Output the [x, y] coordinate of the center of the cell containing the given text.  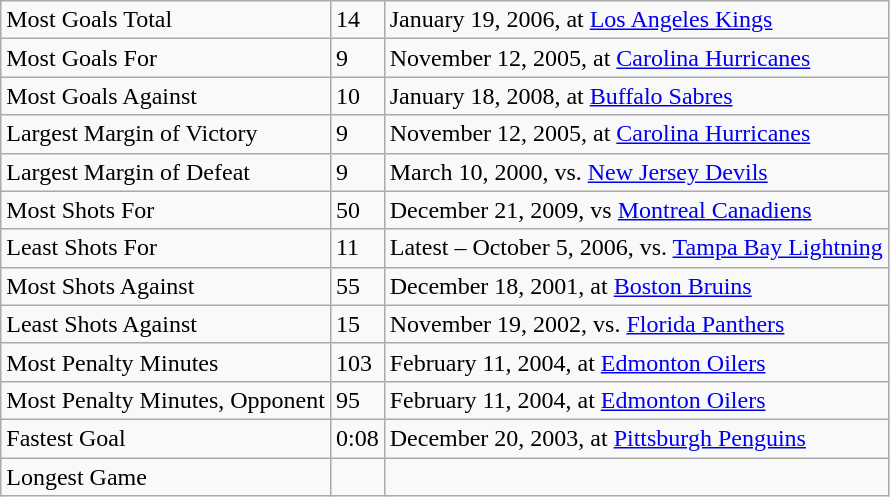
15 [357, 324]
Longest Game [166, 477]
December 20, 2003, at Pittsburgh Penguins [636, 438]
November 19, 2002, vs. Florida Panthers [636, 324]
December 21, 2009, vs Montreal Canadiens [636, 210]
Fastest Goal [166, 438]
Most Shots Against [166, 286]
Least Shots For [166, 248]
10 [357, 96]
11 [357, 248]
50 [357, 210]
Least Shots Against [166, 324]
Largest Margin of Victory [166, 134]
Most Penalty Minutes [166, 362]
Largest Margin of Defeat [166, 172]
14 [357, 20]
Most Goals Total [166, 20]
Most Shots For [166, 210]
December 18, 2001, at Boston Bruins [636, 286]
Most Goals For [166, 58]
January 18, 2008, at Buffalo Sabres [636, 96]
January 19, 2006, at Los Angeles Kings [636, 20]
Latest – October 5, 2006, vs. Tampa Bay Lightning [636, 248]
55 [357, 286]
95 [357, 400]
103 [357, 362]
Most Penalty Minutes, Opponent [166, 400]
Most Goals Against [166, 96]
March 10, 2000, vs. New Jersey Devils [636, 172]
0:08 [357, 438]
